Output the (x, y) coordinate of the center of the cell containing the given text.  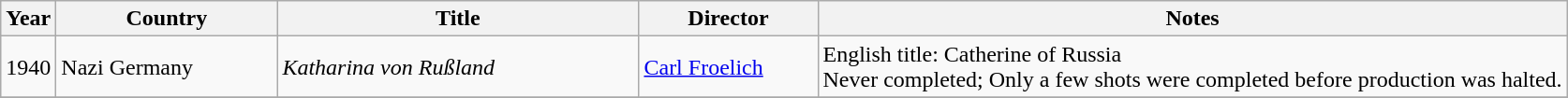
Katharina von Rußland (458, 67)
Country (167, 19)
1940 (28, 67)
Nazi Germany (167, 67)
Title (458, 19)
Year (28, 19)
Notes (1192, 19)
Carl Froelich (729, 67)
English title: Catherine of RussiaNever completed; Only a few shots were completed before production was halted. (1192, 67)
Director (729, 19)
